Capture the cell that displays the provided text and extract its (x, y) central coordinate. 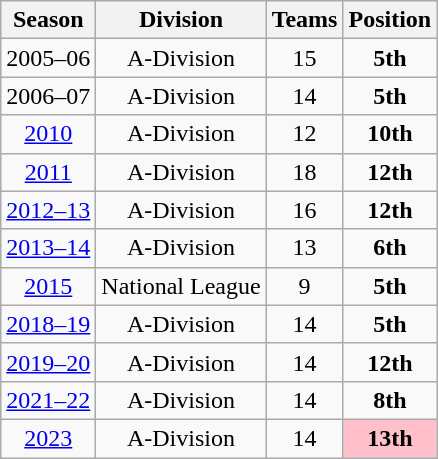
8th (390, 400)
2023 (48, 438)
Teams (304, 20)
15 (304, 58)
18 (304, 172)
Season (48, 20)
10th (390, 134)
6th (390, 248)
2018–19 (48, 324)
2013–14 (48, 248)
13th (390, 438)
2006–07 (48, 96)
2015 (48, 286)
Position (390, 20)
2019–20 (48, 362)
2010 (48, 134)
9 (304, 286)
2005–06 (48, 58)
16 (304, 210)
12 (304, 134)
2012–13 (48, 210)
2021–22 (48, 400)
13 (304, 248)
2011 (48, 172)
National League (181, 286)
Division (181, 20)
